Return the (x, y) coordinate for the center point of the cell that contains the specified text.  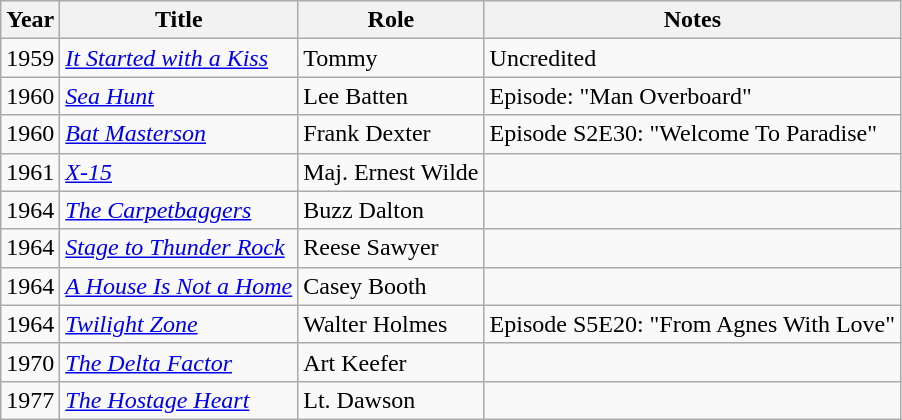
Buzz Dalton (391, 210)
Maj. Ernest Wilde (391, 172)
The Hostage Heart (179, 400)
1961 (30, 172)
X-15 (179, 172)
Episode S2E30: "Welcome To Paradise" (692, 134)
The Delta Factor (179, 362)
Walter Holmes (391, 324)
It Started with a Kiss (179, 58)
1970 (30, 362)
Title (179, 20)
Episode S5E20: "From Agnes With Love" (692, 324)
Notes (692, 20)
Bat Masterson (179, 134)
Tommy (391, 58)
Reese Sawyer (391, 248)
Sea Hunt (179, 96)
Lt. Dawson (391, 400)
1977 (30, 400)
1959 (30, 58)
Twilight Zone (179, 324)
A House Is Not a Home (179, 286)
Lee Batten (391, 96)
Art Keefer (391, 362)
Uncredited (692, 58)
Episode: "Man Overboard" (692, 96)
Role (391, 20)
Casey Booth (391, 286)
Year (30, 20)
Frank Dexter (391, 134)
Stage to Thunder Rock (179, 248)
The Carpetbaggers (179, 210)
